Extract the (x, y) coordinate from the center of the cell holding the provided text.  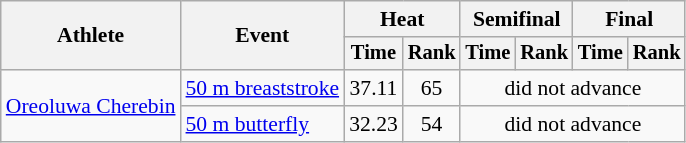
50 m butterfly (263, 124)
54 (432, 124)
Final (629, 19)
37.11 (374, 88)
Event (263, 36)
Semifinal (516, 19)
50 m breaststroke (263, 88)
65 (432, 88)
32.23 (374, 124)
Oreoluwa Cherebin (91, 106)
Athlete (91, 36)
Heat (402, 19)
